From the cell containing the given text, extract its center point as (X, Y) coordinate. 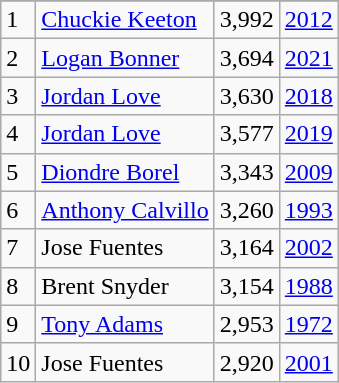
Logan Bonner (125, 58)
3,630 (246, 96)
3,694 (246, 58)
3 (18, 96)
Anthony Calvillo (125, 210)
2021 (308, 58)
2,953 (246, 324)
3,260 (246, 210)
2009 (308, 172)
2 (18, 58)
3,154 (246, 286)
3,164 (246, 248)
3,343 (246, 172)
2018 (308, 96)
4 (18, 134)
1972 (308, 324)
6 (18, 210)
1993 (308, 210)
2012 (308, 20)
7 (18, 248)
3,577 (246, 134)
10 (18, 362)
9 (18, 324)
3,992 (246, 20)
Tony Adams (125, 324)
Diondre Borel (125, 172)
8 (18, 286)
2,920 (246, 362)
1988 (308, 286)
2001 (308, 362)
2002 (308, 248)
5 (18, 172)
Brent Snyder (125, 286)
Chuckie Keeton (125, 20)
1 (18, 20)
2019 (308, 134)
